Pinpoint the cell where the given text exists, returning its (x, y) midpoint coordinate. 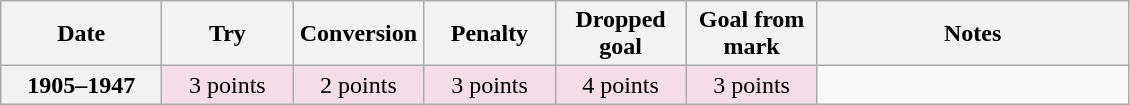
Notes (972, 34)
Goal from mark (752, 34)
1905–1947 (82, 85)
Try (228, 34)
Date (82, 34)
2 points (358, 85)
Conversion (358, 34)
Penalty (490, 34)
4 points (620, 85)
Dropped goal (620, 34)
